For the text-containing cell, return its midpoint in [X, Y] coordinate format. 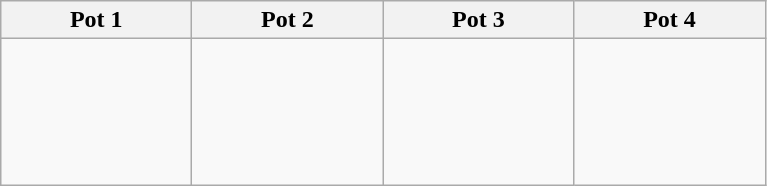
Pot 1 [96, 20]
Pot 4 [670, 20]
Pot 2 [288, 20]
Pot 3 [478, 20]
